From the cell containing the given text, extract its center point as (X, Y) coordinate. 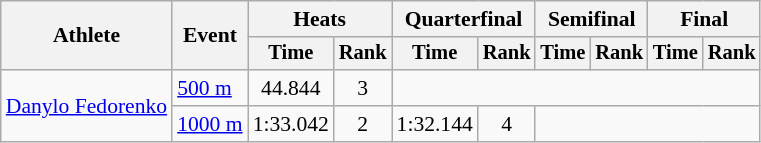
1:33.042 (291, 124)
Final (704, 19)
2 (363, 124)
500 m (210, 88)
Heats (320, 19)
Quarterfinal (464, 19)
Event (210, 36)
1000 m (210, 124)
44.844 (291, 88)
Semifinal (591, 19)
4 (507, 124)
Danylo Fedorenko (86, 106)
1:32.144 (435, 124)
Athlete (86, 36)
3 (363, 88)
